Return the [x, y] coordinate for the center point of the cell that contains the specified text.  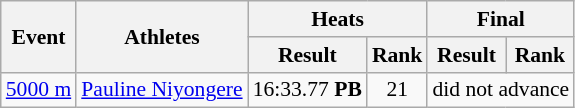
Heats [338, 19]
5000 m [38, 90]
16:33.77 PB [308, 90]
did not advance [500, 90]
Event [38, 36]
Athletes [162, 36]
21 [398, 90]
Final [500, 19]
Pauline Niyongere [162, 90]
